Provide the [x, y] coordinate of the cell's center where the given text is located.  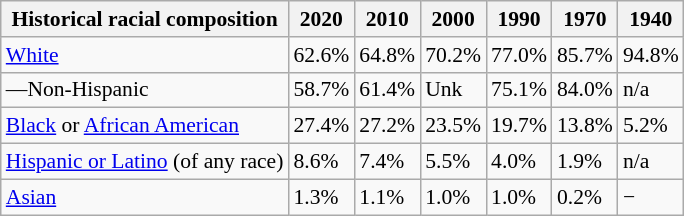
94.8% [651, 55]
Unk [453, 90]
2020 [321, 19]
0.2% [585, 197]
Hispanic or Latino (of any race) [145, 162]
7.4% [387, 162]
− [651, 197]
70.2% [453, 55]
Historical racial composition [145, 19]
1.1% [387, 197]
Black or African American [145, 126]
5.5% [453, 162]
1940 [651, 19]
13.8% [585, 126]
White [145, 55]
5.2% [651, 126]
27.2% [387, 126]
1990 [519, 19]
75.1% [519, 90]
8.6% [321, 162]
61.4% [387, 90]
64.8% [387, 55]
—Non-Hispanic [145, 90]
1.9% [585, 162]
2000 [453, 19]
1.3% [321, 197]
2010 [387, 19]
85.7% [585, 55]
19.7% [519, 126]
58.7% [321, 90]
62.6% [321, 55]
4.0% [519, 162]
84.0% [585, 90]
Asian [145, 197]
23.5% [453, 126]
1970 [585, 19]
77.0% [519, 55]
27.4% [321, 126]
